Identify which cell holds the provided text, then report its [x, y] central coordinate. 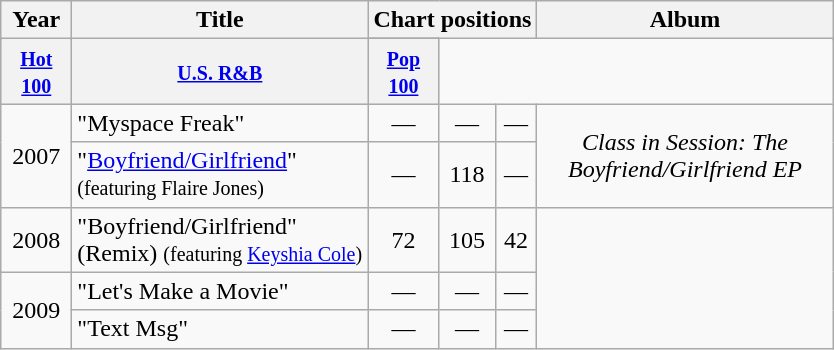
"Boyfriend/Girlfriend" (Remix) (featuring Keyshia Cole) [220, 240]
"Boyfriend/Girlfriend" (featuring Flaire Jones) [220, 174]
Pop 100 [404, 72]
42 [516, 240]
105 [467, 240]
Album [685, 20]
Class in Session: The Boyfriend/Girlfriend EP [685, 156]
"Text Msg" [220, 329]
2007 [36, 156]
Title [220, 20]
U.S. R&B [220, 72]
2009 [36, 310]
"Let's Make a Movie" [220, 291]
Hot 100 [36, 72]
"Myspace Freak" [220, 123]
Chart positions [452, 20]
2008 [36, 240]
Year [36, 20]
118 [467, 174]
72 [404, 240]
